Locate the cell with the specified text and output its [x, y] center coordinate. 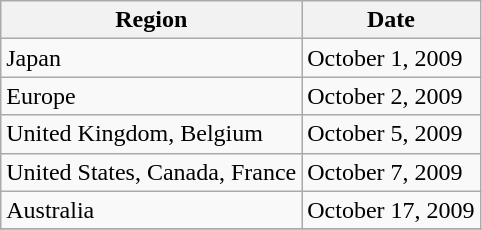
October 17, 2009 [391, 210]
October 1, 2009 [391, 58]
Region [152, 20]
October 5, 2009 [391, 134]
October 2, 2009 [391, 96]
United States, Canada, France [152, 172]
United Kingdom, Belgium [152, 134]
Europe [152, 96]
Japan [152, 58]
Australia [152, 210]
Date [391, 20]
October 7, 2009 [391, 172]
